Search for the cell housing the specified text and yield its (x, y) center coordinate. 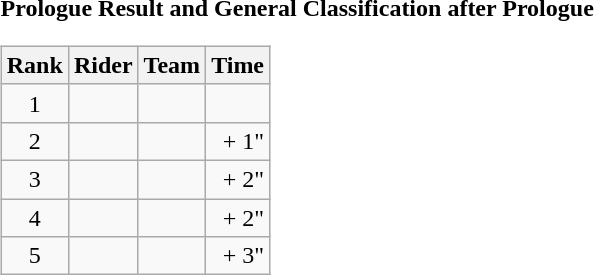
Rider (103, 65)
Team (172, 65)
+ 3" (238, 256)
5 (34, 256)
+ 1" (238, 141)
Rank (34, 65)
Time (238, 65)
3 (34, 179)
2 (34, 141)
4 (34, 217)
1 (34, 103)
